Output the [x, y] coordinate of the center of the cell containing the given text.  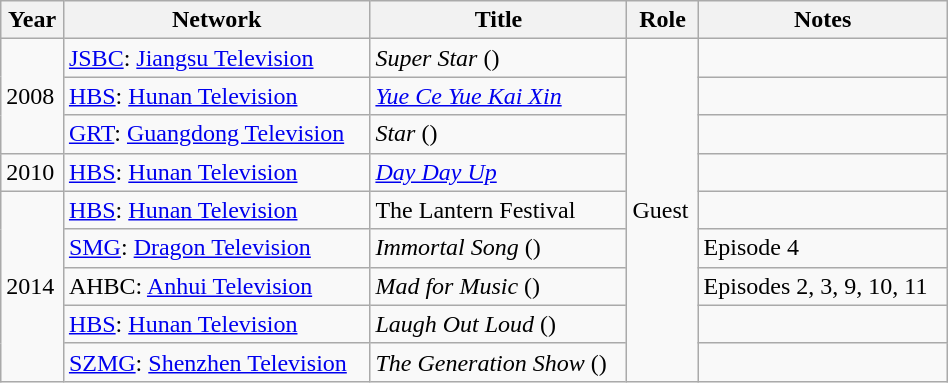
Yue Ce Yue Kai Xin [498, 96]
Immortal Song () [498, 248]
The Lantern Festival [498, 210]
SMG: Dragon Television [216, 248]
JSBC: Jiangsu Television [216, 58]
2010 [32, 172]
Mad for Music () [498, 286]
GRT: Guangdong Television [216, 134]
Role [662, 20]
SZMG: Shenzhen Television [216, 362]
Episode 4 [822, 248]
AHBC: Anhui Television [216, 286]
Network [216, 20]
Episodes 2, 3, 9, 10, 11 [822, 286]
Title [498, 20]
2008 [32, 96]
The Generation Show () [498, 362]
Laugh Out Loud () [498, 324]
Year [32, 20]
2014 [32, 286]
Notes [822, 20]
Super Star () [498, 58]
Day Day Up [498, 172]
Guest [662, 210]
Star () [498, 134]
